Provide the [x, y] coordinate of the cell's center where the given text is located.  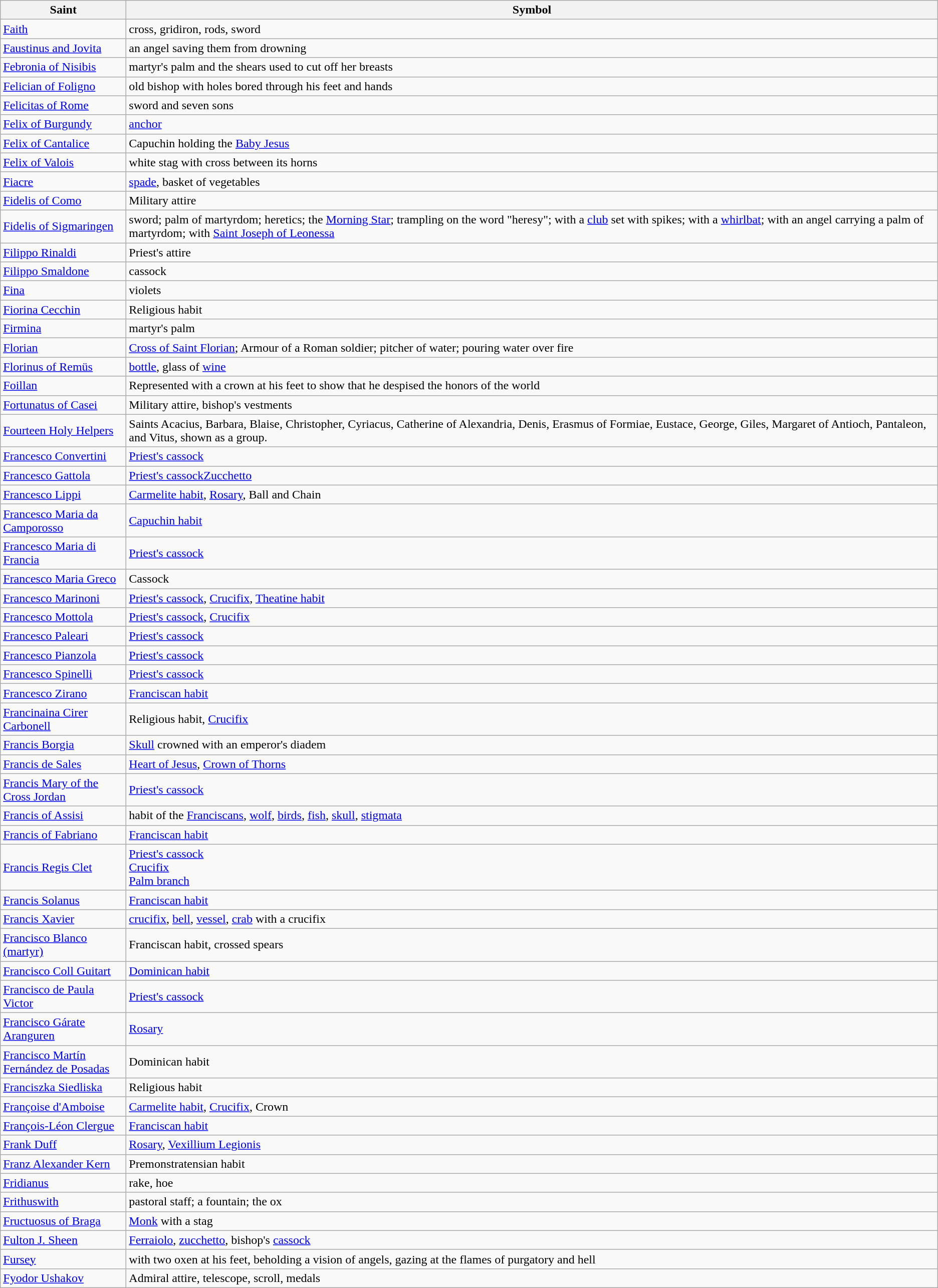
Fina [63, 291]
Faith [63, 29]
Francis de Sales [63, 764]
Felician of Foligno [63, 86]
Francesco Zirano [63, 693]
Priest's cassockZucchetto [532, 475]
Admiral attire, telescope, scroll, medals [532, 1278]
Franciszka Siedliska [63, 1088]
spade, basket of vegetables [532, 181]
Faustinus and Jovita [63, 48]
cross, gridiron, rods, sword [532, 29]
Represented with a crown at his feet to show that he despised the honors of the world [532, 386]
Fidelis of Como [63, 200]
Felicitas of Rome [63, 105]
Priest's cassockCrucifixPalm branch [532, 867]
Francesco Pianzola [63, 655]
Fructuosus of Braga [63, 1221]
Heart of Jesus, Crown of Thorns [532, 764]
Francinaina Cirer Carbonell [63, 719]
violets [532, 291]
Francesco Lippi [63, 494]
Francis Solanus [63, 900]
Military attire, bishop's vestments [532, 405]
Francesco Mottola [63, 617]
Francesco Gattola [63, 475]
Françoise d'Amboise [63, 1107]
Fridianus [63, 1183]
Felix of Cantalice [63, 143]
François-Léon Clergue [63, 1126]
bottle, glass of wine [532, 367]
Florian [63, 348]
Carmelite habit, Rosary, Ball and Chain [532, 494]
Francis Borgia [63, 745]
Fulton J. Sheen [63, 1240]
martyr's palm and the shears used to cut off her breasts [532, 67]
Frank Duff [63, 1145]
Fiorina Cecchin [63, 310]
Firmina [63, 329]
Felix of Valois [63, 162]
Carmelite habit, Crucifix, Crown [532, 1107]
Saint [63, 10]
Francis Mary of the Cross Jordan [63, 790]
sword and seven sons [532, 105]
Symbol [532, 10]
Cassock [532, 579]
Franciscan habit, crossed spears [532, 945]
Francesco Maria di Francia [63, 553]
Priest's attire [532, 252]
Filippo Smaldone [63, 272]
habit of the Franciscans, wolf, birds, fish, skull, stigmata [532, 816]
Florinus of Remüs [63, 367]
Francisco Blanco (martyr) [63, 945]
Cross of Saint Florian; Armour of a Roman soldier; pitcher of water; pouring water over fire [532, 348]
Priest's cassock, Crucifix [532, 617]
with two oxen at his feet, beholding a vision of angels, gazing at the flames of purgatory and hell [532, 1259]
Rosary, Vexillium Legionis [532, 1145]
Priest's cassock, Crucifix, Theatine habit [532, 598]
Franz Alexander Kern [63, 1164]
pastoral staff; a fountain; the ox [532, 1202]
anchor [532, 124]
Francisco Coll Guitart [63, 970]
Febronia of Nisibis [63, 67]
Francisco de Paula Victor [63, 997]
an angel saving them from drowning [532, 48]
Fidelis of Sigmaringen [63, 226]
rake, hoe [532, 1183]
Fortunatus of Casei [63, 405]
Fyodor Ushakov [63, 1278]
Francesco Spinelli [63, 674]
Francisco Martín Fernández de Posadas [63, 1062]
Felix of Burgundy [63, 124]
Rosary [532, 1029]
Francesco Maria da Camporosso [63, 520]
Premonstratensian habit [532, 1164]
Religious habit, Crucifix [532, 719]
Ferraiolo, zucchetto, bishop's cassock [532, 1240]
Francisco Gárate Aranguren [63, 1029]
Francis of Fabriano [63, 835]
Military attire [532, 200]
Francis of Assisi [63, 816]
Francesco Paleari [63, 636]
Frithuswith [63, 1202]
Francesco Marinoni [63, 598]
Francis Xavier [63, 919]
Capuchin holding the Baby Jesus [532, 143]
Monk with a stag [532, 1221]
crucifix, bell, vessel, crab with a crucifix [532, 919]
Francesco Convertini [63, 456]
white stag with cross between its horns [532, 162]
Fourteen Holy Helpers [63, 431]
martyr's palm [532, 329]
cassock [532, 272]
Fursey [63, 1259]
old bishop with holes bored through his feet and hands [532, 86]
Filippo Rinaldi [63, 252]
Francesco Maria Greco [63, 579]
Skull crowned with an emperor's diadem [532, 745]
Fiacre [63, 181]
Francis Regis Clet [63, 867]
Capuchin habit [532, 520]
Foillan [63, 386]
